Detect which cell encompasses the target text, then output its [x, y] center coordinate. 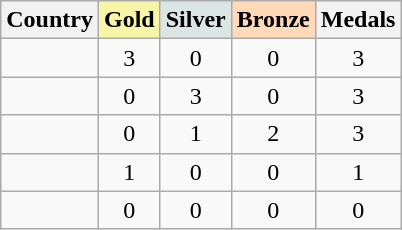
Bronze [273, 20]
Country [50, 20]
2 [273, 134]
Medals [358, 20]
Gold [129, 20]
Silver [196, 20]
